Search for the cell housing the specified text and yield its [X, Y] center coordinate. 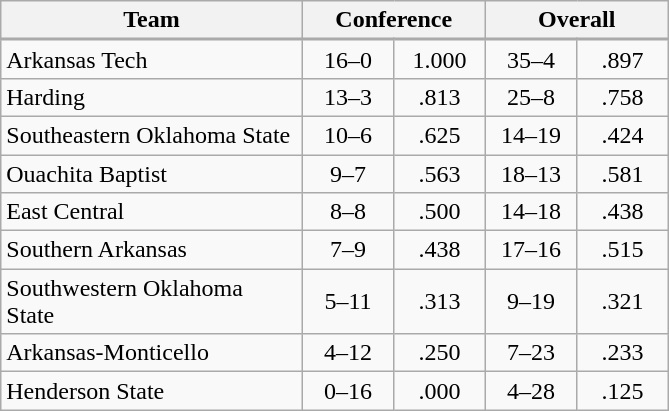
.813 [440, 97]
7–9 [348, 250]
Overall [576, 20]
35–4 [531, 59]
14–18 [531, 212]
.000 [440, 391]
.625 [440, 135]
Southern Arkansas [152, 250]
.233 [623, 353]
.313 [440, 302]
10–6 [348, 135]
.563 [440, 173]
.897 [623, 59]
9–19 [531, 302]
18–13 [531, 173]
East Central [152, 212]
14–19 [531, 135]
17–16 [531, 250]
13–3 [348, 97]
Arkansas Tech [152, 59]
Team [152, 20]
.515 [623, 250]
Arkansas-Monticello [152, 353]
.500 [440, 212]
Southeastern Oklahoma State [152, 135]
5–11 [348, 302]
Harding [152, 97]
7–23 [531, 353]
Southwestern Oklahoma State [152, 302]
.321 [623, 302]
.125 [623, 391]
8–8 [348, 212]
.424 [623, 135]
16–0 [348, 59]
.581 [623, 173]
25–8 [531, 97]
Conference [394, 20]
4–28 [531, 391]
4–12 [348, 353]
.758 [623, 97]
Ouachita Baptist [152, 173]
9–7 [348, 173]
Henderson State [152, 391]
.250 [440, 353]
1.000 [440, 59]
0–16 [348, 391]
